Pinpoint the cell where the given text exists, returning its [x, y] midpoint coordinate. 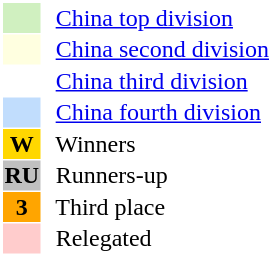
China third division [156, 81]
Runners-up [156, 175]
Relegated [156, 239]
China fourth division [156, 113]
Third place [156, 207]
W [22, 144]
China second division [156, 49]
RU [22, 175]
Winners [156, 144]
China top division [156, 18]
3 [22, 207]
